Detect which cell encompasses the target text, then output its (X, Y) center coordinate. 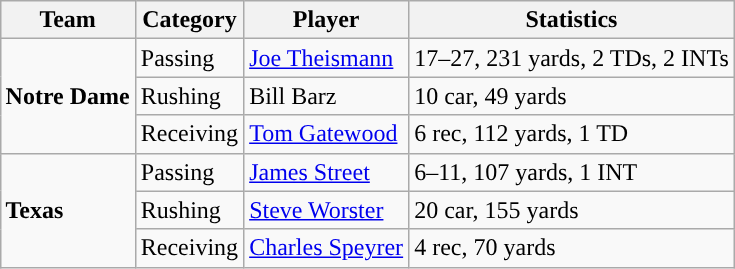
Statistics (572, 20)
Bill Barz (326, 96)
Steve Worster (326, 210)
6 rec, 112 yards, 1 TD (572, 134)
Player (326, 20)
James Street (326, 172)
Notre Dame (68, 96)
Tom Gatewood (326, 134)
Team (68, 20)
Charles Speyrer (326, 248)
20 car, 155 yards (572, 210)
17–27, 231 yards, 2 TDs, 2 INTs (572, 58)
Texas (68, 210)
10 car, 49 yards (572, 96)
Category (189, 20)
6–11, 107 yards, 1 INT (572, 172)
Joe Theismann (326, 58)
4 rec, 70 yards (572, 248)
